Identify which cell holds the provided text, then report its [X, Y] central coordinate. 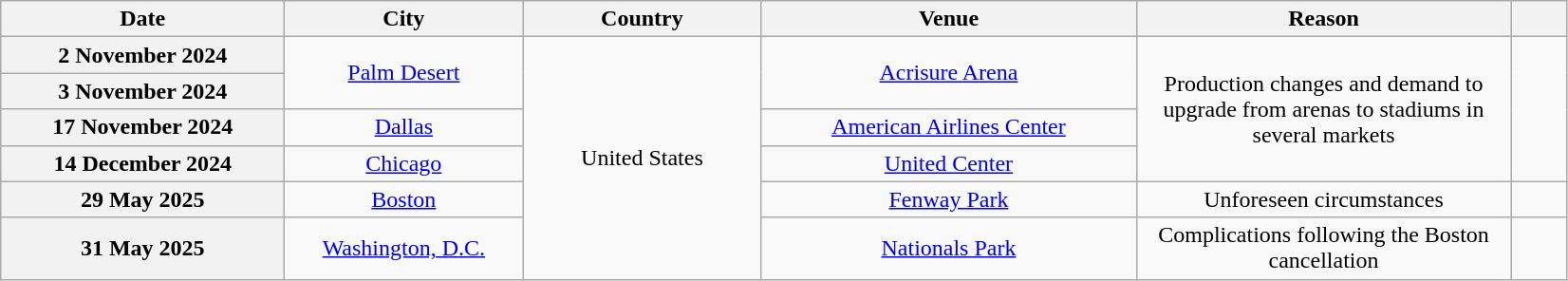
31 May 2025 [142, 249]
29 May 2025 [142, 199]
Dallas [404, 127]
Venue [949, 19]
City [404, 19]
Boston [404, 199]
2 November 2024 [142, 55]
Fenway Park [949, 199]
Complications following the Boston cancellation [1323, 249]
Nationals Park [949, 249]
14 December 2024 [142, 163]
Production changes and demand to upgrade from arenas to stadiums in several markets [1323, 109]
Palm Desert [404, 73]
Washington, D.C. [404, 249]
American Airlines Center [949, 127]
Unforeseen circumstances [1323, 199]
Reason [1323, 19]
Chicago [404, 163]
17 November 2024 [142, 127]
Country [642, 19]
United Center [949, 163]
3 November 2024 [142, 91]
Date [142, 19]
United States [642, 158]
Acrisure Arena [949, 73]
